Return the (X, Y) coordinate for the center point of the cell that contains the specified text.  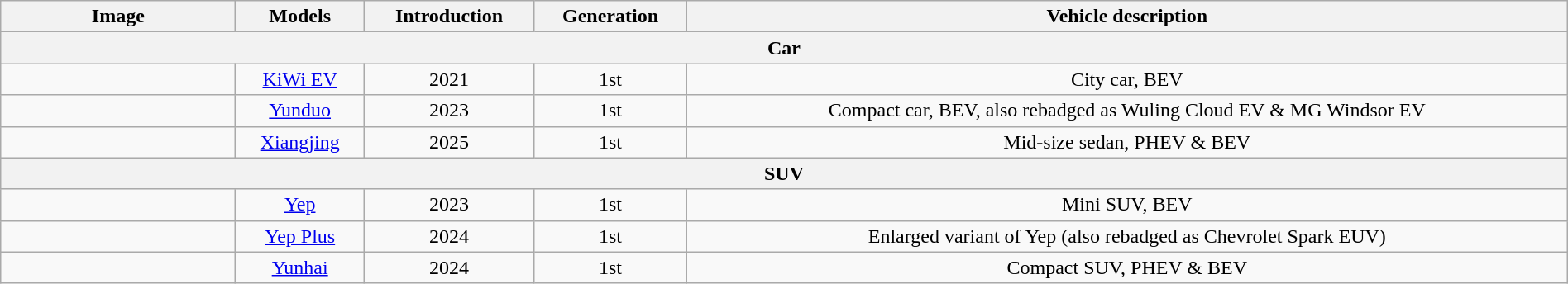
Car (784, 48)
Vehicle description (1126, 17)
Yep Plus (300, 236)
Yep (300, 205)
KiWi EV (300, 79)
Introduction (448, 17)
Enlarged variant of Yep (also rebadged as Chevrolet Spark EUV) (1126, 236)
Image (118, 17)
City car, BEV (1126, 79)
Mini SUV, BEV (1126, 205)
Yunduo (300, 111)
SUV (784, 173)
Compact SUV, PHEV & BEV (1126, 267)
Models (300, 17)
Generation (610, 17)
2025 (448, 142)
Mid-size sedan, PHEV & BEV (1126, 142)
2021 (448, 79)
Xiangjing (300, 142)
Compact car, BEV, also rebadged as Wuling Cloud EV & MG Windsor EV (1126, 111)
Yunhai (300, 267)
